Search for the cell housing the specified text and yield its [X, Y] center coordinate. 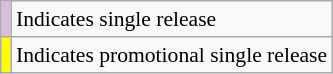
Indicates promotional single release [172, 55]
Indicates single release [172, 19]
